Scan for the cell matching the given text and deliver its [X, Y] coordinate at center. 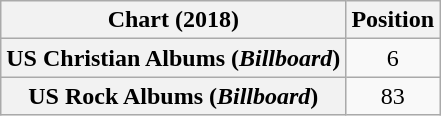
83 [393, 96]
Position [393, 20]
Chart (2018) [174, 20]
US Rock Albums (Billboard) [174, 96]
6 [393, 58]
US Christian Albums (Billboard) [174, 58]
